Output the (x, y) coordinate of the center of the cell containing the given text.  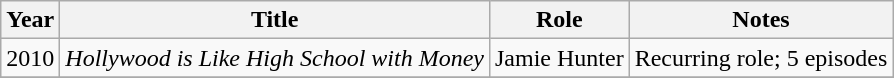
Jamie Hunter (559, 58)
Notes (761, 20)
Role (559, 20)
Recurring role; 5 episodes (761, 58)
Hollywood is Like High School with Money (275, 58)
Year (30, 20)
Title (275, 20)
2010 (30, 58)
